Return (x, y) of the center of cell containing provided text 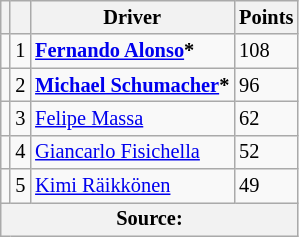
1 (20, 51)
5 (20, 186)
62 (266, 118)
Driver (132, 17)
Giancarlo Fisichella (132, 152)
4 (20, 152)
52 (266, 152)
Source: (150, 219)
Felipe Massa (132, 118)
49 (266, 186)
96 (266, 85)
3 (20, 118)
Michael Schumacher* (132, 85)
108 (266, 51)
Points (266, 17)
Fernando Alonso* (132, 51)
Kimi Räikkönen (132, 186)
2 (20, 85)
